Find where the given text appears and provide that cell's center as [X, Y] coordinate. 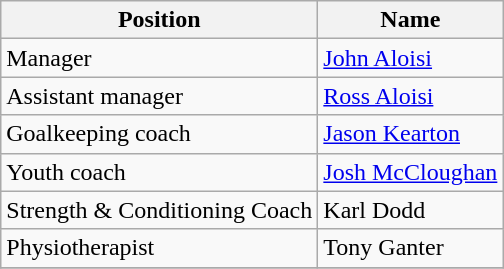
Karl Dodd [410, 210]
Ross Aloisi [410, 96]
Josh McCloughan [410, 172]
Position [160, 20]
Jason Kearton [410, 134]
Manager [160, 58]
Physiotherapist [160, 248]
Youth coach [160, 172]
Strength & Conditioning Coach [160, 210]
Goalkeeping coach [160, 134]
John Aloisi [410, 58]
Assistant manager [160, 96]
Name [410, 20]
Tony Ganter [410, 248]
